Search for the cell housing the specified text and yield its (x, y) center coordinate. 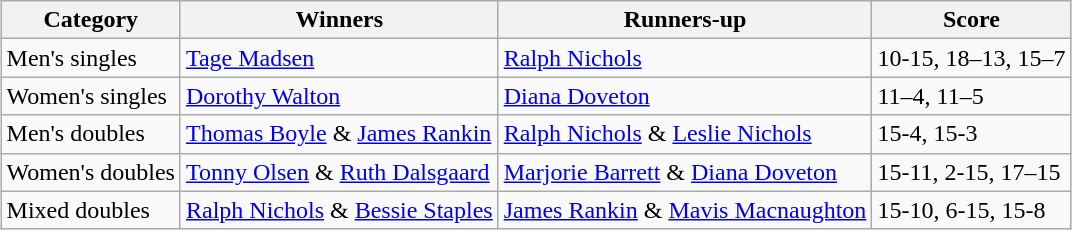
10-15, 18–13, 15–7 (972, 58)
Dorothy Walton (339, 96)
Winners (339, 20)
15-4, 15-3 (972, 134)
Ralph Nichols & Bessie Staples (339, 210)
Ralph Nichols (685, 58)
Diana Doveton (685, 96)
Mixed doubles (90, 210)
Tage Madsen (339, 58)
Marjorie Barrett & Diana Doveton (685, 172)
Ralph Nichols & Leslie Nichols (685, 134)
James Rankin & Mavis Macnaughton (685, 210)
Runners-up (685, 20)
Women's doubles (90, 172)
11–4, 11–5 (972, 96)
Women's singles (90, 96)
Score (972, 20)
15-11, 2-15, 17–15 (972, 172)
Tonny Olsen & Ruth Dalsgaard (339, 172)
15-10, 6-15, 15-8 (972, 210)
Men's doubles (90, 134)
Category (90, 20)
Men's singles (90, 58)
Thomas Boyle & James Rankin (339, 134)
